Detect which cell encompasses the target text, then output its [x, y] center coordinate. 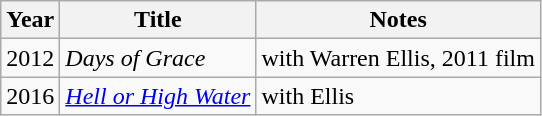
Days of Grace [158, 58]
Notes [398, 20]
with Warren Ellis, 2011 film [398, 58]
with Ellis [398, 96]
Hell or High Water [158, 96]
Year [30, 20]
2016 [30, 96]
2012 [30, 58]
Title [158, 20]
